From the cell containing the given text, extract its center point as [X, Y] coordinate. 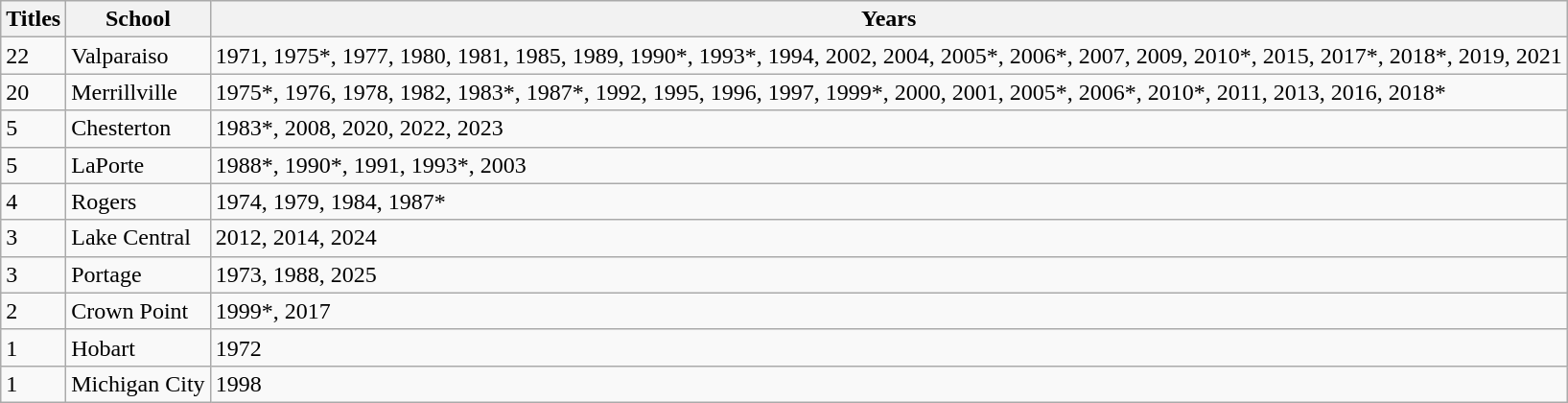
Years [888, 19]
Lake Central [138, 238]
2012, 2014, 2024 [888, 238]
Rogers [138, 201]
20 [34, 92]
1999*, 2017 [888, 311]
1974, 1979, 1984, 1987* [888, 201]
1988*, 1990*, 1991, 1993*, 2003 [888, 165]
22 [34, 56]
1998 [888, 384]
Portage [138, 274]
1975*, 1976, 1978, 1982, 1983*, 1987*, 1992, 1995, 1996, 1997, 1999*, 2000, 2001, 2005*, 2006*, 2010*, 2011, 2013, 2016, 2018* [888, 92]
4 [34, 201]
1983*, 2008, 2020, 2022, 2023 [888, 129]
Valparaiso [138, 56]
Merrillville [138, 92]
School [138, 19]
1973, 1988, 2025 [888, 274]
2 [34, 311]
LaPorte [138, 165]
Titles [34, 19]
1971, 1975*, 1977, 1980, 1981, 1985, 1989, 1990*, 1993*, 1994, 2002, 2004, 2005*, 2006*, 2007, 2009, 2010*, 2015, 2017*, 2018*, 2019, 2021 [888, 56]
Michigan City [138, 384]
Hobart [138, 347]
Crown Point [138, 311]
1972 [888, 347]
Chesterton [138, 129]
